Scan for the cell matching the given text and deliver its [x, y] coordinate at center. 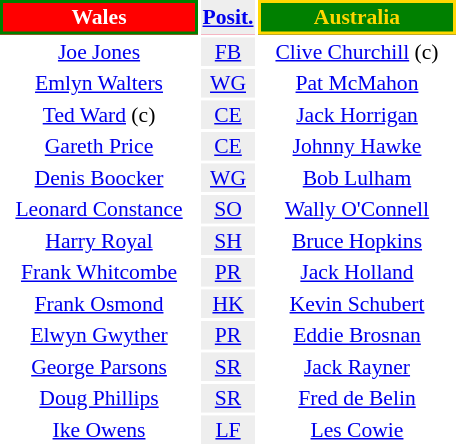
Frank Osmond [99, 304]
Les Cowie [357, 430]
Elwyn Gwyther [99, 335]
Wally O'Connell [357, 209]
George Parsons [99, 366]
LF [228, 430]
Johnny Hawke [357, 146]
Jack Holland [357, 272]
Denis Boocker [99, 178]
Emlyn Walters [99, 83]
Wales [99, 17]
Clive Churchill (c) [357, 52]
SO [228, 209]
Ted Ward (c) [99, 114]
Frank Whitcombe [99, 272]
Doug Phillips [99, 398]
Harry Royal [99, 240]
FB [228, 52]
Jack Rayner [357, 366]
Bruce Hopkins [357, 240]
Jack Horrigan [357, 114]
Posit. [228, 17]
Ike Owens [99, 430]
Kevin Schubert [357, 304]
Fred de Belin [357, 398]
Joe Jones [99, 52]
Australia [357, 17]
Pat McMahon [357, 83]
HK [228, 304]
Bob Lulham [357, 178]
SH [228, 240]
Gareth Price [99, 146]
Leonard Constance [99, 209]
Eddie Brosnan [357, 335]
